Scan for the cell matching the given text and deliver its [X, Y] coordinate at center. 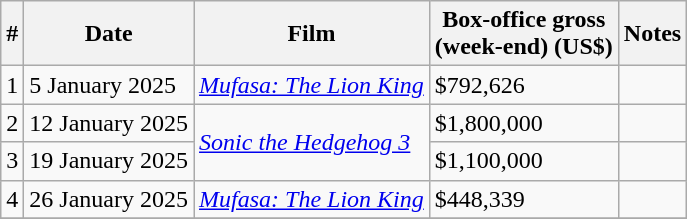
4 [12, 199]
1 [12, 85]
$792,626 [524, 85]
2 [12, 123]
12 January 2025 [109, 123]
# [12, 34]
19 January 2025 [109, 161]
5 January 2025 [109, 85]
$448,339 [524, 199]
Notes [652, 34]
$1,100,000 [524, 161]
Film [312, 34]
$1,800,000 [524, 123]
3 [12, 161]
26 January 2025 [109, 199]
Date [109, 34]
Sonic the Hedgehog 3 [312, 142]
Box-office gross(week-end) (US$) [524, 34]
